Detect which cell encompasses the target text, then output its (X, Y) center coordinate. 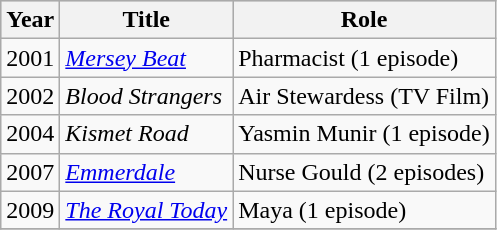
2001 (30, 58)
2002 (30, 96)
2004 (30, 134)
Year (30, 20)
Mersey Beat (146, 58)
Role (364, 20)
Kismet Road (146, 134)
Pharmacist (1 episode) (364, 58)
The Royal Today (146, 210)
Blood Strangers (146, 96)
Emmerdale (146, 172)
2007 (30, 172)
2009 (30, 210)
Title (146, 20)
Nurse Gould (2 episodes) (364, 172)
Maya (1 episode) (364, 210)
Air Stewardess (TV Film) (364, 96)
Yasmin Munir (1 episode) (364, 134)
